From the cell containing the given text, extract its center point as [X, Y] coordinate. 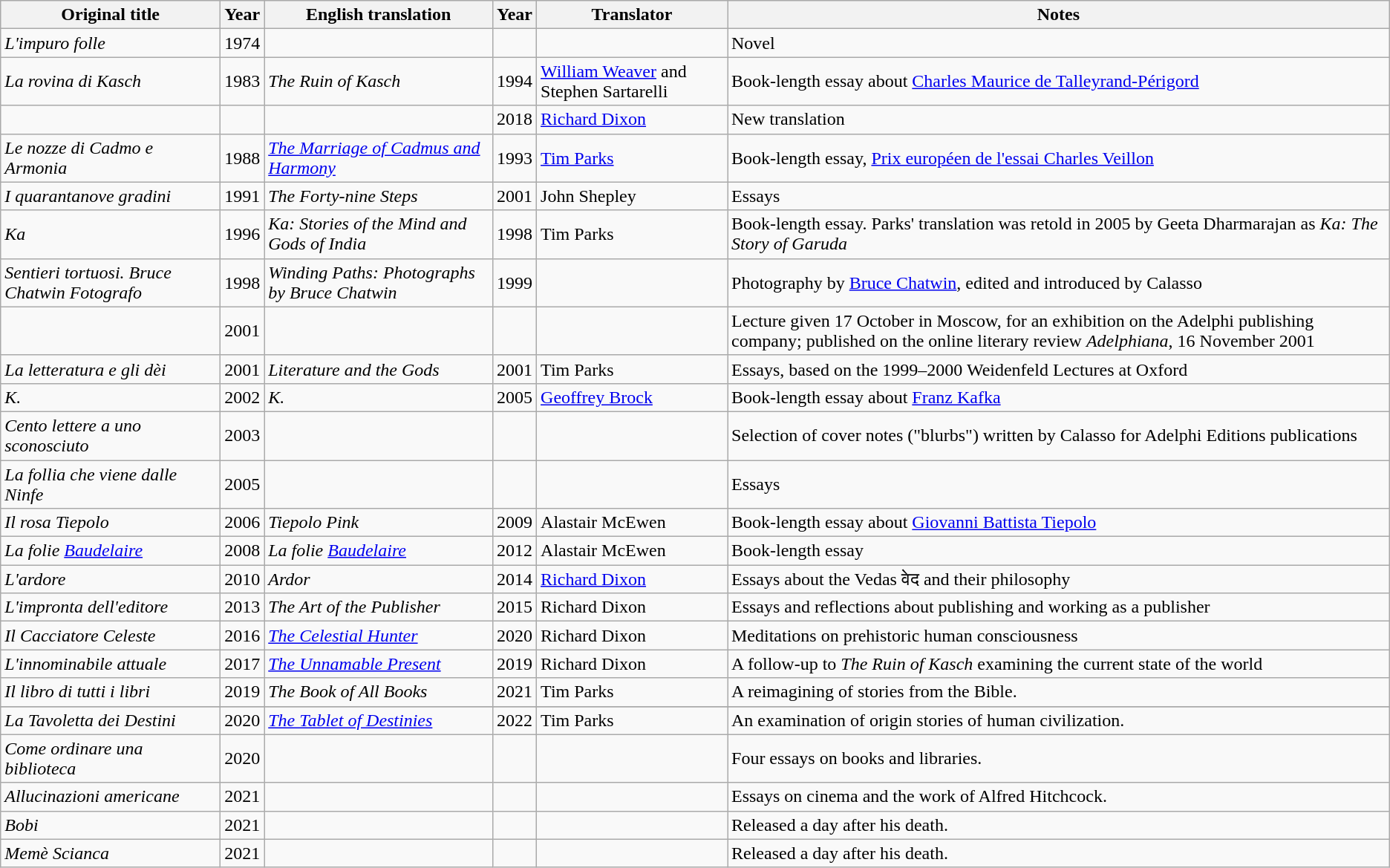
The Forty-nine Steps [379, 196]
1991 [242, 196]
Winding Paths: Photographs by Bruce Chatwin [379, 282]
Four essays on books and libraries. [1059, 759]
The Book of All Books [379, 692]
Book-length essay about Charles Maurice de Talleyrand-Périgord [1059, 82]
Cento lettere a uno sconosciuto [111, 435]
English translation [379, 15]
L'impronta dell'editore [111, 607]
2003 [242, 435]
John Shepley [633, 196]
2008 [242, 551]
L'innominabile attuale [111, 664]
Il rosa Tiepolo [111, 523]
Selection of cover notes ("blurbs") written by Calasso for Adelphi Editions publications [1059, 435]
The Tablet of Destinies [379, 720]
Bobi [111, 825]
Come ordinare una biblioteca [111, 759]
1988 [242, 157]
La rovina di Kasch [111, 82]
Ka [111, 235]
Book-length essay about Giovanni Battista Tiepolo [1059, 523]
Sentieri tortuosi. Bruce Chatwin Fotografo [111, 282]
An examination of origin stories of human civilization. [1059, 720]
La letteratura e gli dèi [111, 369]
The Unnamable Present [379, 664]
I quarantanove gradini [111, 196]
Book-length essay [1059, 551]
The Ruin of Kasch [379, 82]
2014 [514, 579]
2018 [514, 120]
Essays and reflections about publishing and working as a publisher [1059, 607]
Geoffrey Brock [633, 397]
1999 [514, 282]
L'ardore [111, 579]
Allucinazioni americane [111, 797]
Essays, based on the 1999–2000 Weidenfeld Lectures at Oxford [1059, 369]
A reimagining of stories from the Bible. [1059, 692]
Book-length essay about Franz Kafka [1059, 397]
Memè Scianca [111, 853]
L'impuro folle [111, 43]
La Tavoletta dei Destini [111, 720]
Translator [633, 15]
Essays on cinema and the work of Alfred Hitchcock. [1059, 797]
2013 [242, 607]
1994 [514, 82]
Il libro di tutti i libri [111, 692]
Tiepolo Pink [379, 523]
Photography by Bruce Chatwin, edited and introduced by Calasso [1059, 282]
2012 [514, 551]
2015 [514, 607]
1983 [242, 82]
2022 [514, 720]
2006 [242, 523]
La follia che viene dalle Ninfe [111, 484]
A follow-up to The Ruin of Kasch examining the current state of the world [1059, 664]
Meditations on prehistoric human consciousness [1059, 636]
Il Cacciatore Celeste [111, 636]
William Weaver and Stephen Sartarelli [633, 82]
Book-length essay, Prix européen de l'essai Charles Veillon [1059, 157]
2017 [242, 664]
The Art of the Publisher [379, 607]
The Marriage of Cadmus and Harmony [379, 157]
2010 [242, 579]
2009 [514, 523]
Original title [111, 15]
Novel [1059, 43]
1993 [514, 157]
2002 [242, 397]
Ardor [379, 579]
Essays about the Vedas वेद and their philosophy [1059, 579]
The Celestial Hunter [379, 636]
1974 [242, 43]
Le nozze di Cadmo e Armonia [111, 157]
1996 [242, 235]
New translation [1059, 120]
Book-length essay. Parks' translation was retold in 2005 by Geeta Dharmarajan as Ka: The Story of Garuda [1059, 235]
Ka: Stories of the Mind and Gods of India [379, 235]
Literature and the Gods [379, 369]
Notes [1059, 15]
2016 [242, 636]
